Return the [X, Y] coordinate for the center point of the cell that contains the specified text.  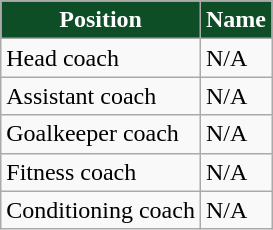
Conditioning coach [101, 210]
Goalkeeper coach [101, 134]
Name [236, 20]
Position [101, 20]
Fitness coach [101, 172]
Head coach [101, 58]
Assistant coach [101, 96]
